Determine the (X, Y) coordinate at the center of the cell enclosing the given text.  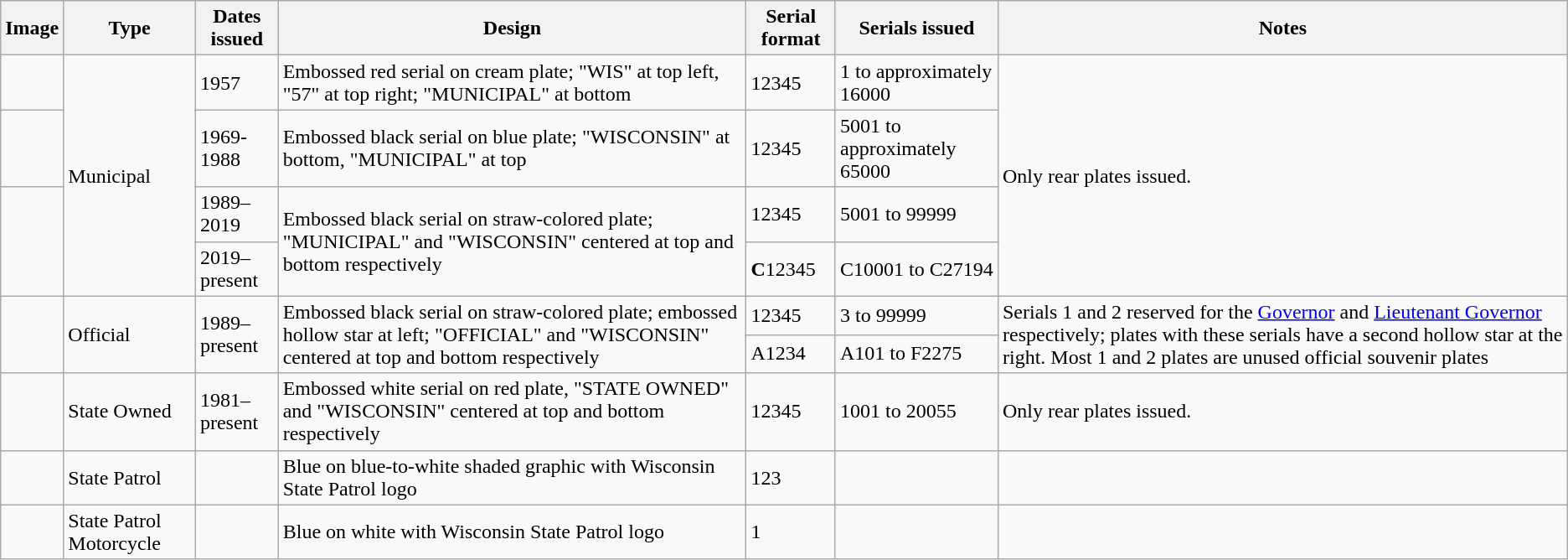
Official (130, 334)
3 to 99999 (916, 315)
2019–present (236, 268)
Serial format (791, 29)
Design (513, 29)
State Patrol Motorcycle (130, 531)
Embossed white serial on red plate, "STATE OWNED" and "WISCONSIN" centered at top and bottom respectively (513, 412)
A101 to F2275 (916, 354)
1 to approximately 16000 (916, 82)
5001 to approximately 65000 (916, 148)
1989–2019 (236, 215)
5001 to 99999 (916, 215)
Embossed black serial on blue plate; "WISCONSIN" at bottom, "MUNICIPAL" at top (513, 148)
Blue on white with Wisconsin State Patrol logo (513, 531)
C10001 to C27194 (916, 268)
1 (791, 531)
State Patrol (130, 478)
1001 to 20055 (916, 412)
Municipal (130, 176)
1969-1988 (236, 148)
Serials issued (916, 29)
Embossed black serial on straw-colored plate; embossed hollow star at left; "OFFICIAL" and "WISCONSIN" centered at top and bottom respectively (513, 334)
Dates issued (236, 29)
Embossed red serial on cream plate; "WIS" at top left, "57" at top right; "MUNICIPAL" at bottom (513, 82)
C12345 (791, 268)
1981–present (236, 412)
123 (791, 478)
State Owned (130, 412)
A1234 (791, 354)
Embossed black serial on straw-colored plate; "MUNICIPAL" and "WISCONSIN" centered at top and bottom respectively (513, 241)
Blue on blue-to-white shaded graphic with Wisconsin State Patrol logo (513, 478)
Type (130, 29)
Image (32, 29)
Notes (1282, 29)
1957 (236, 82)
1989–present (236, 334)
